Pinpoint the cell where the given text exists, returning its (x, y) midpoint coordinate. 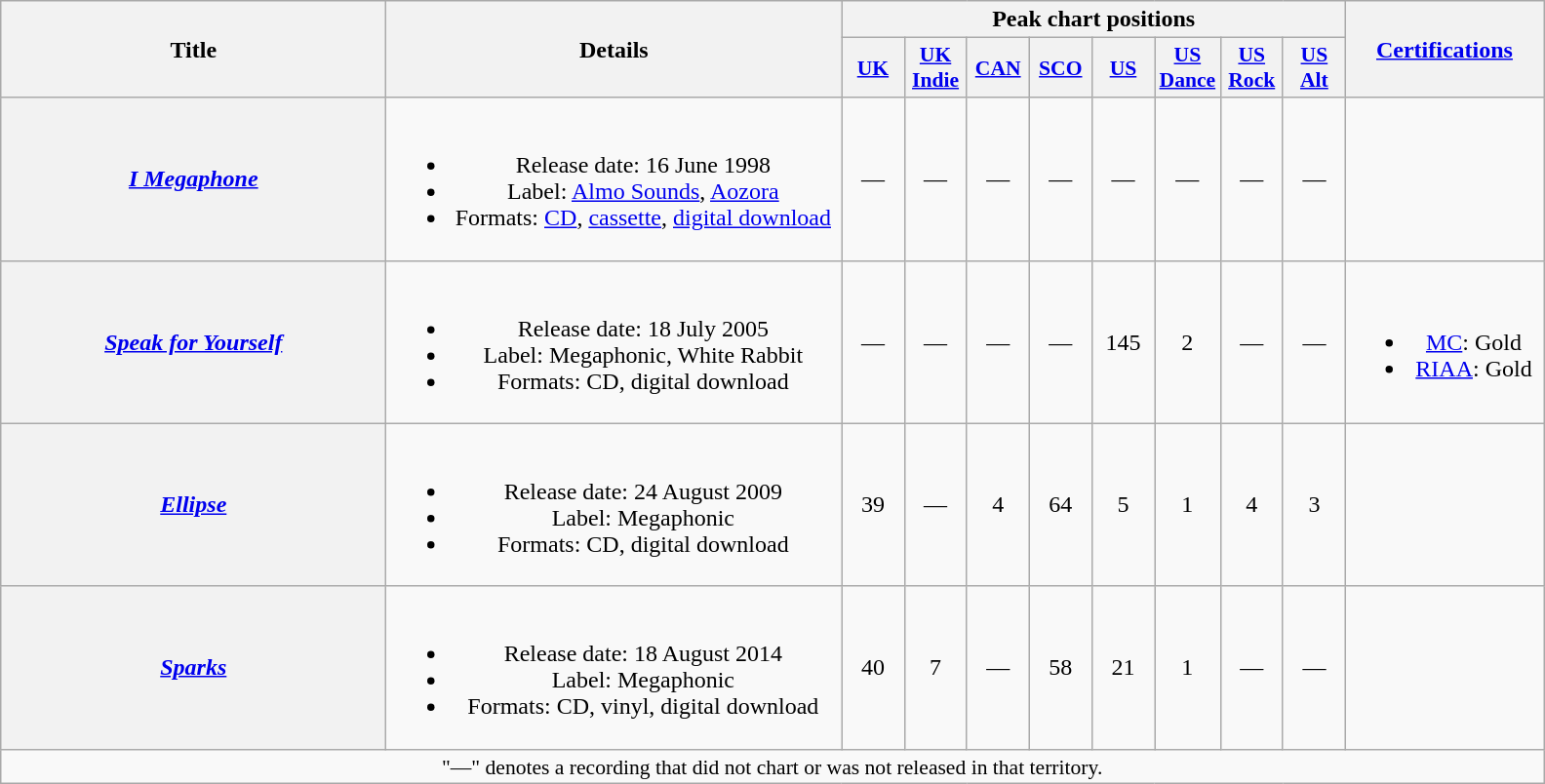
Release date: 18 July 2005Label: Megaphonic, White RabbitFormats: CD, digital download (614, 341)
2 (1188, 341)
US (1123, 68)
USDance (1188, 68)
I Megaphone (193, 179)
Certifications (1444, 49)
58 (1060, 667)
40 (873, 667)
SCO (1060, 68)
US Rock (1251, 68)
Sparks (193, 667)
64 (1060, 505)
UK Indie (935, 68)
Release date: 16 June 1998Label: Almo Sounds, AozoraFormats: CD, cassette, digital download (614, 179)
7 (935, 667)
MC: GoldRIAA: Gold (1444, 341)
Release date: 24 August 2009Label: MegaphonicFormats: CD, digital download (614, 505)
3 (1314, 505)
145 (1123, 341)
Speak for Yourself (193, 341)
Ellipse (193, 505)
Title (193, 49)
21 (1123, 667)
UK (873, 68)
Peak chart positions (1094, 20)
CAN (998, 68)
"—" denotes a recording that did not chart or was not released in that territory. (772, 766)
5 (1123, 505)
39 (873, 505)
US Alt (1314, 68)
Release date: 18 August 2014Label: MegaphonicFormats: CD, vinyl, digital download (614, 667)
Details (614, 49)
